Find where the given text appears and provide that cell's center as [x, y] coordinate. 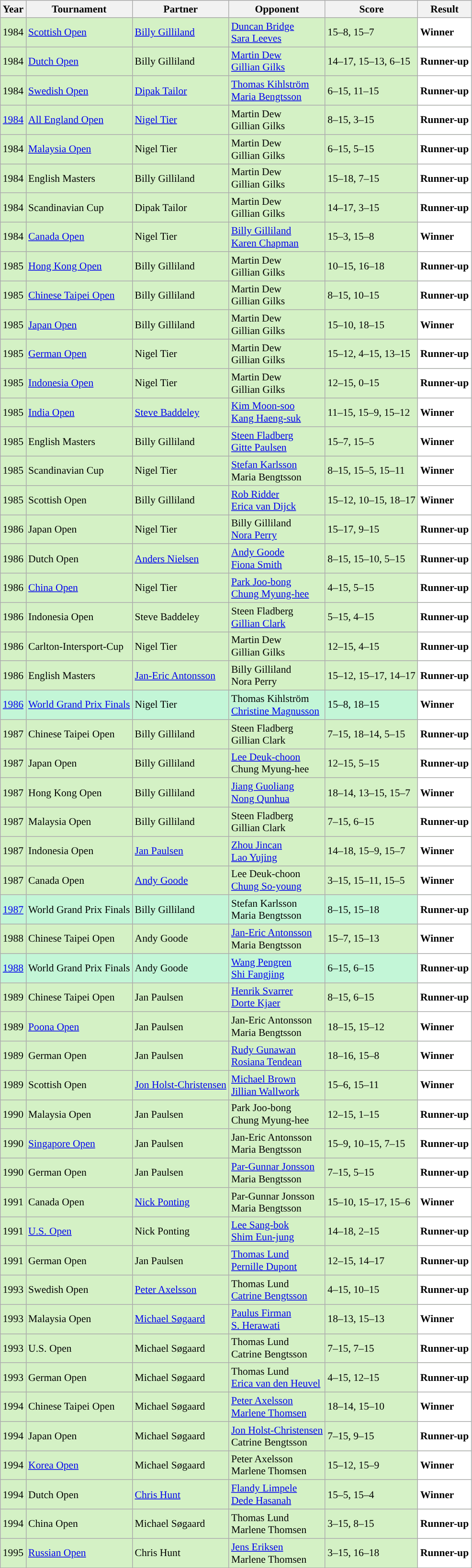
8–15, 15–10, 5–15 [371, 559]
8–15, 15–5, 15–11 [371, 471]
6–15, 6–15 [371, 968]
Jiang Guoliang Nong Qunhua [277, 792]
Lee Deuk-choon Chung Myung-hee [277, 764]
6–15, 5–15 [371, 149]
Result [444, 9]
Carlton-Intersport-Cup [79, 646]
15–6, 15–11 [371, 1085]
4–15, 10–15 [371, 1290]
8–15, 15–18 [371, 910]
4–15, 5–15 [371, 588]
Anders Nielsen [180, 559]
Opponent [277, 9]
7–15, 7–15 [371, 1348]
14–17, 15–13, 6–15 [371, 61]
Billy Gilliland Karen Chapman [277, 237]
15–12, 10–15, 18–17 [371, 500]
Henrik Svarrer Dorte Kjaer [277, 997]
15–12, 15–9 [371, 1465]
15–12, 15–17, 14–17 [371, 676]
7–15, 5–15 [371, 1173]
Jon Holst-Christensen [180, 1085]
15–3, 15–8 [371, 237]
18–14, 13–15, 15–7 [371, 792]
Lee Deuk-choon Chung So-young [277, 880]
Thomas Kihlström Christine Magnusson [277, 705]
India Open [79, 412]
Year [13, 9]
Thomas Lund Marlene Thomsen [277, 1524]
15–9, 10–15, 7–15 [371, 1144]
Steen Fladberg Gitte Paulsen [277, 442]
3–15, 15–11, 15–5 [371, 880]
Thomas Lund Pernille Dupont [277, 1260]
5–15, 4–15 [371, 617]
14–18, 2–15 [371, 1232]
18–13, 15–13 [371, 1319]
Peter Axelsson [180, 1290]
3–15, 16–18 [371, 1553]
14–18, 15–9, 15–7 [371, 851]
15–18, 7–15 [371, 178]
1995 [13, 1553]
Wang Pengren Shi Fangjing [277, 968]
15–5, 15–4 [371, 1495]
15–10, 15–17, 15–6 [371, 1202]
Poona Open [79, 1027]
8–15, 3–15 [371, 120]
Russian Open [79, 1553]
15–7, 15–5 [371, 442]
Tournament [79, 9]
6–15, 11–15 [371, 91]
18–15, 15–12 [371, 1027]
18–16, 15–8 [371, 1056]
Michael Brown Jillian Wallwork [277, 1085]
14–17, 3–15 [371, 208]
12–15, 1–15 [371, 1114]
15–8, 15–7 [371, 33]
Rudy Gunawan Rosiana Tendean [277, 1056]
12–15, 4–15 [371, 646]
Duncan Bridge Sara Leeves [277, 33]
Korea Open [79, 1465]
Jens Eriksen Marlene Thomsen [277, 1553]
7–15, 6–15 [371, 822]
Paulus Firman S. Herawati [277, 1319]
Partner [180, 9]
11–15, 15–9, 15–12 [371, 412]
3–15, 8–15 [371, 1524]
Singapore Open [79, 1144]
15–10, 18–15 [371, 324]
4–15, 12–15 [371, 1378]
8–15, 6–15 [371, 997]
10–15, 16–18 [371, 266]
12–15, 5–15 [371, 764]
Thomas Lund Erica van den Heuvel [277, 1378]
15–12, 4–15, 13–15 [371, 354]
Flandy Limpele Dede Hasanah [277, 1495]
Rob Ridder Erica van Dijck [277, 500]
18–14, 15–10 [371, 1407]
12–15, 14–17 [371, 1260]
Score [371, 9]
Lee Sang-bok Shim Eun-jung [277, 1232]
Jan-Eric Antonsson [180, 676]
Jon Holst-Christensen Catrine Bengtsson [277, 1436]
15–17, 9–15 [371, 529]
Zhou Jincan Lao Yujing [277, 851]
Thomas Kihlström Maria Bengtsson [277, 91]
15–8, 18–15 [371, 705]
7–15, 18–14, 5–15 [371, 734]
All England Open [79, 120]
Kim Moon-soo Kang Haeng-suk [277, 412]
15–7, 15–13 [371, 939]
8–15, 10–15 [371, 296]
Andy Goode Fiona Smith [277, 559]
12–15, 0–15 [371, 383]
7–15, 9–15 [371, 1436]
